Return the (x, y) coordinate for the center point of the cell that contains the specified text.  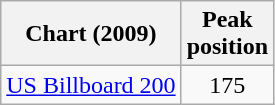
Peakposition (227, 34)
175 (227, 85)
US Billboard 200 (91, 85)
Chart (2009) (91, 34)
